Provide the [x, y] coordinate of the cell's center where the given text is located.  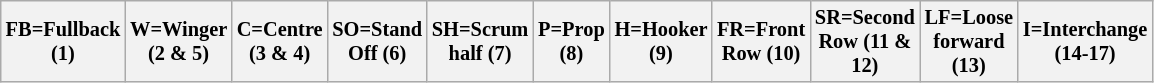
FR=Front Row (10) [761, 41]
P=Prop (8) [571, 41]
SO=Stand Off (6) [376, 41]
LF=Loose forward (13) [969, 41]
FB=Fullback (1) [63, 41]
SH=Scrum half (7) [480, 41]
H=Hooker (9) [661, 41]
I=Interchange (14-17) [1085, 41]
SR=Second Row (11 & 12) [865, 41]
C=Centre (3 & 4) [280, 41]
W=Winger (2 & 5) [178, 41]
